Extract the [x, y] coordinate from the center of the cell holding the provided text.  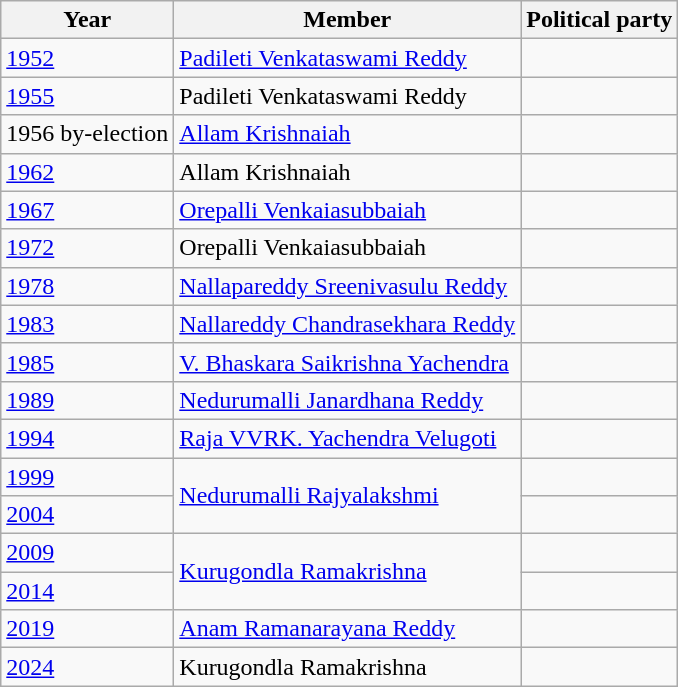
1967 [88, 210]
1955 [88, 96]
Nallapareddy Sreenivasulu Reddy [348, 286]
Raja VVRK. Yachendra Velugoti [348, 438]
2019 [88, 629]
Nedurumalli Janardhana Reddy [348, 400]
1983 [88, 324]
1994 [88, 438]
2004 [88, 515]
Nedurumalli Rajyalakshmi [348, 496]
Year [88, 20]
Nallareddy Chandrasekhara Reddy [348, 324]
2024 [88, 667]
1985 [88, 362]
1952 [88, 58]
1978 [88, 286]
Political party [600, 20]
1962 [88, 172]
Member [348, 20]
1989 [88, 400]
V. Bhaskara Saikrishna Yachendra [348, 362]
2014 [88, 591]
1999 [88, 477]
1956 by-election [88, 134]
Anam Ramanarayana Reddy [348, 629]
2009 [88, 553]
1972 [88, 248]
